Determine the (x, y) coordinate at the center of the cell enclosing the given text.  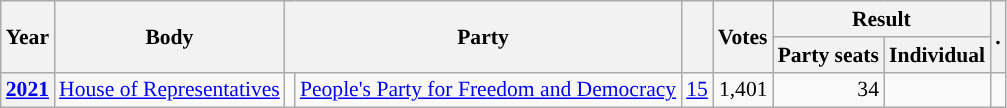
15 (697, 90)
Year (28, 36)
Individual (937, 55)
. (998, 36)
People's Party for Freedom and Democracy (488, 90)
House of Representatives (170, 90)
Party seats (828, 55)
2021 (28, 90)
34 (828, 90)
1,401 (743, 90)
Body (170, 36)
Votes (743, 36)
Party (483, 36)
Result (882, 19)
